Provide the [X, Y] coordinate of the cell's center where the given text is located.  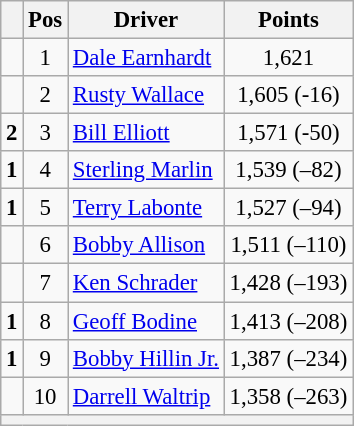
Driver [146, 20]
1,428 (–193) [288, 283]
7 [46, 283]
10 [46, 396]
Bill Elliott [146, 133]
Darrell Waltrip [146, 396]
3 [46, 133]
Ken Schrader [146, 283]
8 [46, 321]
1,539 (–82) [288, 170]
Pos [46, 20]
Geoff Bodine [146, 321]
1,358 (–263) [288, 396]
9 [46, 358]
Points [288, 20]
Sterling Marlin [146, 170]
Rusty Wallace [146, 95]
5 [46, 208]
Terry Labonte [146, 208]
1,527 (–94) [288, 208]
1,621 [288, 58]
Bobby Hillin Jr. [146, 358]
Dale Earnhardt [146, 58]
4 [46, 170]
1,413 (–208) [288, 321]
6 [46, 245]
1,605 (-16) [288, 95]
1,511 (–110) [288, 245]
Bobby Allison [146, 245]
1,387 (–234) [288, 358]
1,571 (-50) [288, 133]
